Output the [X, Y] coordinate of the center of the cell containing the given text.  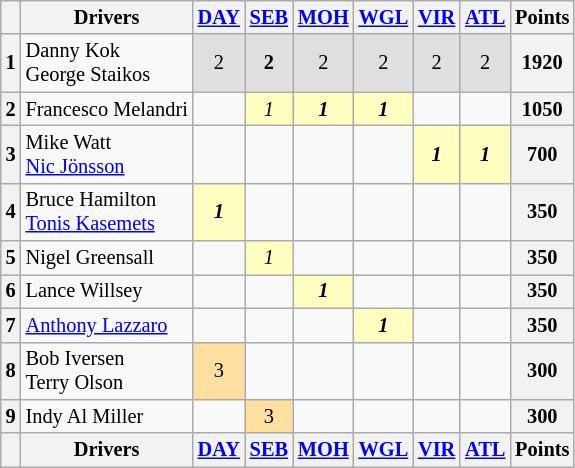
Bob Iversen Terry Olson [107, 371]
Lance Willsey [107, 291]
Nigel Greensall [107, 258]
6 [11, 291]
Bruce Hamilton Tonis Kasemets [107, 212]
1050 [542, 109]
Danny Kok George Staikos [107, 63]
4 [11, 212]
Anthony Lazzaro [107, 325]
7 [11, 325]
5 [11, 258]
700 [542, 154]
9 [11, 416]
1920 [542, 63]
Francesco Melandri [107, 109]
8 [11, 371]
Indy Al Miller [107, 416]
Mike Watt Nic Jönsson [107, 154]
